Extract the [X, Y] coordinate from the center of the cell holding the provided text.  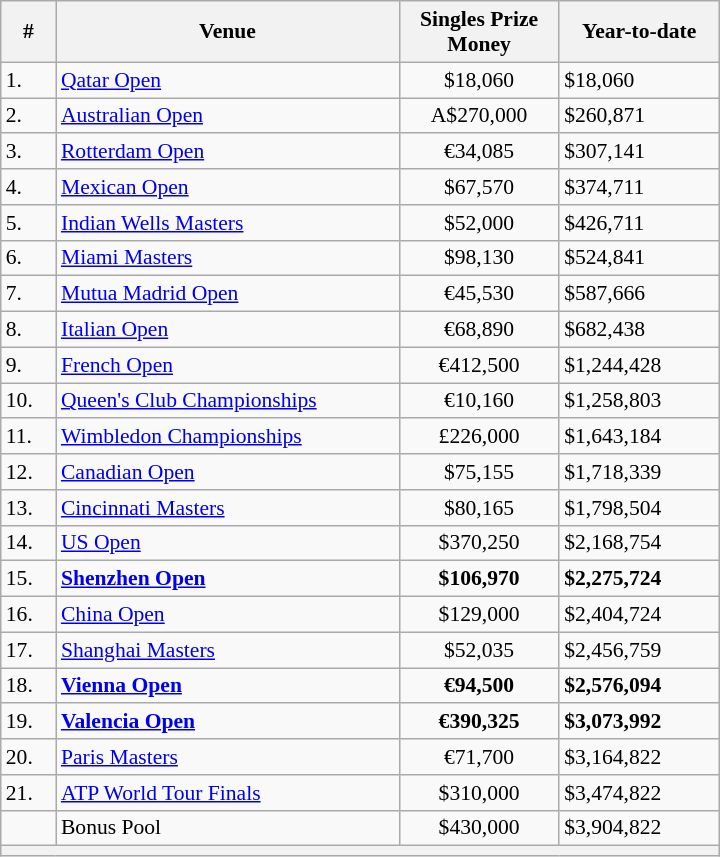
$2,404,724 [639, 615]
$2,456,759 [639, 650]
$310,000 [479, 793]
Shanghai Masters [228, 650]
15. [28, 579]
$307,141 [639, 152]
Qatar Open [228, 80]
Queen's Club Championships [228, 401]
12. [28, 472]
Wimbledon Championships [228, 437]
$67,570 [479, 187]
6. [28, 258]
21. [28, 793]
8. [28, 330]
$1,798,504 [639, 508]
$524,841 [639, 258]
11. [28, 437]
7. [28, 294]
$587,666 [639, 294]
€390,325 [479, 722]
$3,164,822 [639, 757]
2. [28, 116]
9. [28, 365]
14. [28, 543]
Venue [228, 32]
$430,000 [479, 828]
$1,258,803 [639, 401]
€68,890 [479, 330]
US Open [228, 543]
$1,244,428 [639, 365]
Year-to-date [639, 32]
3. [28, 152]
5. [28, 223]
$106,970 [479, 579]
Mutua Madrid Open [228, 294]
$2,576,094 [639, 686]
€34,085 [479, 152]
$52,000 [479, 223]
$75,155 [479, 472]
China Open [228, 615]
French Open [228, 365]
$682,438 [639, 330]
€45,530 [479, 294]
$260,871 [639, 116]
Indian Wells Masters [228, 223]
$3,474,822 [639, 793]
$1,643,184 [639, 437]
Shenzhen Open [228, 579]
Paris Masters [228, 757]
A$270,000 [479, 116]
20. [28, 757]
Rotterdam Open [228, 152]
$374,711 [639, 187]
$80,165 [479, 508]
ATP World Tour Finals [228, 793]
$52,035 [479, 650]
Singles Prize Money [479, 32]
16. [28, 615]
Canadian Open [228, 472]
$2,168,754 [639, 543]
€10,160 [479, 401]
$1,718,339 [639, 472]
$3,904,822 [639, 828]
Vienna Open [228, 686]
$370,250 [479, 543]
18. [28, 686]
€94,500 [479, 686]
€71,700 [479, 757]
13. [28, 508]
$98,130 [479, 258]
$3,073,992 [639, 722]
Cincinnati Masters [228, 508]
1. [28, 80]
# [28, 32]
Valencia Open [228, 722]
4. [28, 187]
Italian Open [228, 330]
Mexican Open [228, 187]
€412,500 [479, 365]
Australian Open [228, 116]
19. [28, 722]
10. [28, 401]
$426,711 [639, 223]
17. [28, 650]
Bonus Pool [228, 828]
$2,275,724 [639, 579]
£226,000 [479, 437]
Miami Masters [228, 258]
$129,000 [479, 615]
